Output the (X, Y) coordinate of the center of the cell containing the given text.  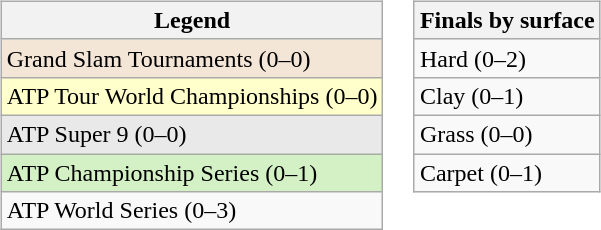
ATP Super 9 (0–0) (192, 134)
Hard (0–2) (507, 58)
Legend (192, 20)
Carpet (0–1) (507, 173)
Grass (0–0) (507, 134)
Finals by surface (507, 20)
ATP Tour World Championships (0–0) (192, 96)
ATP Championship Series (0–1) (192, 173)
ATP World Series (0–3) (192, 211)
Clay (0–1) (507, 96)
Grand Slam Tournaments (0–0) (192, 58)
